Scan for the cell matching the given text and deliver its (x, y) coordinate at center. 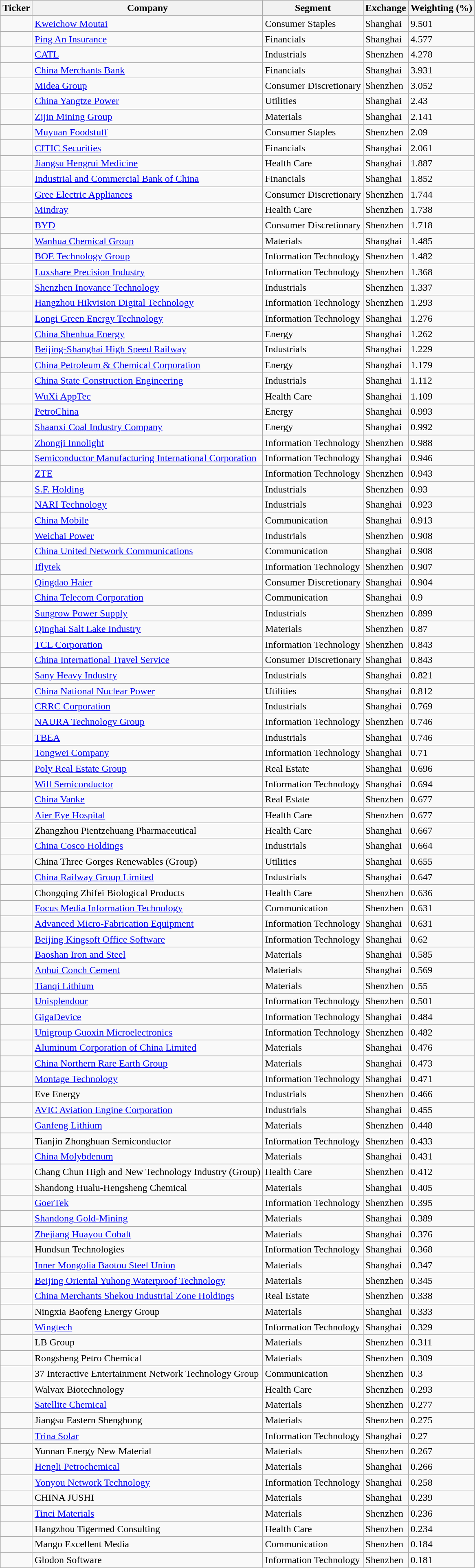
BYD (147, 225)
Semiconductor Manufacturing International Corporation (147, 458)
0.448 (441, 1125)
Satellite Chemical (147, 1405)
Tongwei Company (147, 753)
0.988 (441, 442)
1.109 (441, 396)
0.473 (441, 1063)
0.899 (441, 613)
0.992 (441, 427)
1.262 (441, 334)
Ticker (16, 8)
Montage Technology (147, 1079)
0.433 (441, 1141)
0.943 (441, 474)
0.904 (441, 582)
China Three Gorges Renewables (Group) (147, 861)
0.455 (441, 1110)
China Petroleum & Chemical Corporation (147, 365)
0.277 (441, 1405)
ZTE (147, 474)
0.395 (441, 1203)
0.258 (441, 1482)
Kweichow Moutai (147, 24)
Wanhua Chemical Group (147, 241)
Industrial and Commercial Bank of China (147, 179)
0.482 (441, 1032)
Tianqi Lithium (147, 986)
0.484 (441, 1017)
0.946 (441, 458)
China Yangtze Power (147, 101)
Ganfeng Lithium (147, 1125)
3.052 (441, 86)
0.236 (441, 1513)
Shandong Gold-Mining (147, 1219)
China Mobile (147, 520)
0.368 (441, 1250)
China International Travel Service (147, 660)
1.482 (441, 256)
Hengli Petrochemical (147, 1467)
Jiangsu Hengrui Medicine (147, 163)
CHINA JUSHI (147, 1498)
0.333 (441, 1312)
0.347 (441, 1265)
Qingdao Haier (147, 582)
CATL (147, 55)
PetroChina (147, 411)
0.181 (441, 1560)
0.569 (441, 970)
0.993 (441, 411)
2.061 (441, 148)
0.466 (441, 1094)
Midea Group (147, 86)
TBEA (147, 738)
1.368 (441, 272)
Yunnan Energy New Material (147, 1451)
0.62 (441, 939)
Will Semiconductor (147, 784)
China Telecom Corporation (147, 598)
NAURA Technology Group (147, 722)
Zhangzhou Pientzehuang Pharmaceutical (147, 830)
0.267 (441, 1451)
Sungrow Power Supply (147, 613)
Beijing-Shanghai High Speed Railway (147, 349)
0.9 (441, 598)
Tinci Materials (147, 1513)
2.141 (441, 117)
Beijing Oriental Yuhong Waterproof Technology (147, 1281)
0.311 (441, 1343)
0.431 (441, 1156)
Ping An Insurance (147, 39)
Segment (313, 8)
0.821 (441, 675)
China Shenhua Energy (147, 334)
China State Construction Engineering (147, 380)
2.43 (441, 101)
0.93 (441, 489)
0.812 (441, 691)
Glodon Software (147, 1560)
1.276 (441, 318)
Focus Media Information Technology (147, 908)
CRRC Corporation (147, 707)
Inner Mongolia Baotou Steel Union (147, 1265)
0.27 (441, 1435)
Poly Real Estate Group (147, 769)
0.501 (441, 1001)
Yonyou Network Technology (147, 1482)
NARI Technology (147, 505)
Anhui Conch Cement (147, 970)
Wingtech (147, 1327)
0.907 (441, 567)
0.71 (441, 753)
1.337 (441, 287)
0.664 (441, 846)
0.87 (441, 629)
Rongsheng Petro Chemical (147, 1358)
0.345 (441, 1281)
0.405 (441, 1188)
0.696 (441, 769)
3.931 (441, 70)
WuXi AppTec (147, 396)
0.55 (441, 986)
4.577 (441, 39)
0.476 (441, 1048)
4.278 (441, 55)
Walvax Biotechnology (147, 1389)
Longi Green Energy Technology (147, 318)
GigaDevice (147, 1017)
BOE Technology Group (147, 256)
0.636 (441, 892)
Unisplendour (147, 1001)
Ningxia Baofeng Energy Group (147, 1312)
Luxshare Precision Industry (147, 272)
1.744 (441, 194)
0.585 (441, 955)
Chongqing Zhifei Biological Products (147, 892)
0.338 (441, 1296)
China United Network Communications (147, 551)
Advanced Micro-Fabrication Equipment (147, 923)
Muyuan Foodstuff (147, 132)
1.485 (441, 241)
0.234 (441, 1529)
0.769 (441, 707)
Mindray (147, 210)
1.179 (441, 365)
0.923 (441, 505)
Exchange (385, 8)
Shenzhen Inovance Technology (147, 287)
Beijing Kingsoft Office Software (147, 939)
0.309 (441, 1358)
2.09 (441, 132)
1.738 (441, 210)
Chang Chun High and New Technology Industry (Group) (147, 1172)
0.184 (441, 1544)
China Northern Rare Earth Group (147, 1063)
China Cosco Holdings (147, 846)
China Railway Group Limited (147, 877)
China Merchants Bank (147, 70)
Shaanxi Coal Industry Company (147, 427)
S.F. Holding (147, 489)
1.718 (441, 225)
Zhejiang Huayou Cobalt (147, 1234)
Tianjin Zhonghuan Semiconductor (147, 1141)
0.471 (441, 1079)
1.112 (441, 380)
China Vanke (147, 799)
TCL Corporation (147, 644)
Hangzhou Hikvision Digital Technology (147, 303)
0.647 (441, 877)
1.229 (441, 349)
Aluminum Corporation of China Limited (147, 1048)
GoerTek (147, 1203)
Company (147, 8)
1.887 (441, 163)
0.239 (441, 1498)
Aier Eye Hospital (147, 815)
Baoshan Iron and Steel (147, 955)
Qinghai Salt Lake Industry (147, 629)
Iflytek (147, 567)
Mango Excellent Media (147, 1544)
Zhongji Innolight (147, 442)
Sany Heavy Industry (147, 675)
China Merchants Shekou Industrial Zone Holdings (147, 1296)
0.655 (441, 861)
0.293 (441, 1389)
Jiangsu Eastern Shenghong (147, 1420)
Trina Solar (147, 1435)
0.376 (441, 1234)
0.913 (441, 520)
China Molybdenum (147, 1156)
0.266 (441, 1467)
9.501 (441, 24)
China National Nuclear Power (147, 691)
Hangzhou Tigermed Consulting (147, 1529)
Gree Electric Appliances (147, 194)
0.275 (441, 1420)
0.329 (441, 1327)
Unigroup Guoxin Microelectronics (147, 1032)
0.694 (441, 784)
Weighting (%) (441, 8)
Zijin Mining Group (147, 117)
LB Group (147, 1343)
Weichai Power (147, 536)
1.852 (441, 179)
CITIC Securities (147, 148)
Hundsun Technologies (147, 1250)
0.389 (441, 1219)
1.293 (441, 303)
0.412 (441, 1172)
AVIC Aviation Engine Corporation (147, 1110)
37 Interactive Entertainment Network Technology Group (147, 1374)
0.3 (441, 1374)
Eve Energy (147, 1094)
Shandong Hualu-Hengsheng Chemical (147, 1188)
0.667 (441, 830)
